Scan for the cell matching the given text and deliver its [x, y] coordinate at center. 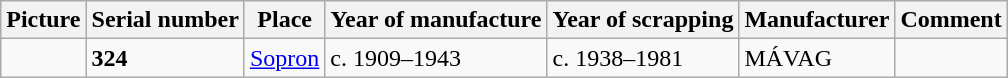
c. 1909–1943 [436, 58]
Year of scrapping [643, 20]
Sopron [284, 58]
Comment [951, 20]
MÁVAG [817, 58]
Serial number [165, 20]
Manufacturer [817, 20]
Picture [44, 20]
324 [165, 58]
Place [284, 20]
Year of manufacture [436, 20]
c. 1938–1981 [643, 58]
